Return [X, Y] of the center of cell containing provided text 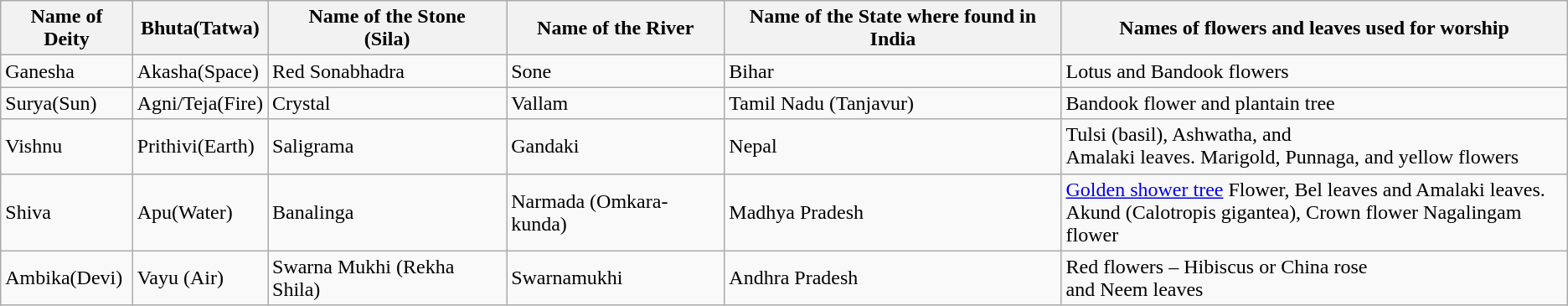
Golden shower tree Flower, Bel leaves and Amalaki leaves.Akund (Calotropis gigantea), Crown flower Nagalingam flower [1314, 212]
Agni/Teja(Fire) [199, 103]
Name of the State where found in India [893, 29]
Tamil Nadu (Tanjavur) [893, 103]
Bandook flower and plantain tree [1314, 103]
Akasha(Space) [199, 71]
Red Sonabhadra [387, 71]
Vallam [616, 103]
Nepal [893, 146]
Gandaki [616, 146]
Tulsi (basil), Ashwatha, andAmalaki leaves. Marigold, Punnaga, and yellow flowers [1314, 146]
Ambika(Devi) [67, 278]
Madhya Pradesh [893, 212]
Shiva [67, 212]
Name of Deity [67, 29]
Swarnamukhi [616, 278]
Narmada (Omkara-kunda) [616, 212]
Names of flowers and leaves used for worship [1314, 29]
Vishnu [67, 146]
Surya(Sun) [67, 103]
Saligrama [387, 146]
Ganesha [67, 71]
Sone [616, 71]
Swarna Mukhi (Rekha Shila) [387, 278]
Lotus and Bandook flowers [1314, 71]
Banalinga [387, 212]
Red flowers – Hibiscus or China roseand Neem leaves [1314, 278]
Bhuta(Tatwa) [199, 29]
Crystal [387, 103]
Andhra Pradesh [893, 278]
Apu(Water) [199, 212]
Name of the Stone(Sila) [387, 29]
Prithivi(Earth) [199, 146]
Vayu (Air) [199, 278]
Bihar [893, 71]
Name of the River [616, 29]
